Pinpoint the cell where the given text exists, returning its [x, y] midpoint coordinate. 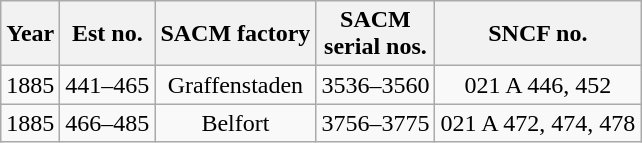
Graffenstaden [236, 85]
021 A 472, 474, 478 [538, 123]
441–465 [108, 85]
Belfort [236, 123]
Year [30, 34]
SNCF no. [538, 34]
3536–3560 [376, 85]
SACM factory [236, 34]
466–485 [108, 123]
Est no. [108, 34]
021 A 446, 452 [538, 85]
SACMserial nos. [376, 34]
3756–3775 [376, 123]
